Output the [X, Y] coordinate of the center of the cell containing the given text.  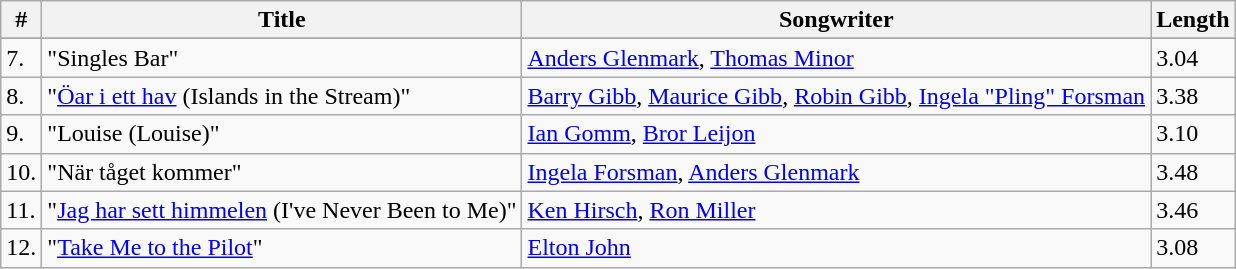
# [22, 20]
8. [22, 96]
Ian Gomm, Bror Leijon [836, 134]
12. [22, 248]
"Jag har sett himmelen (I've Never Been to Me)" [282, 210]
3.04 [1193, 58]
9. [22, 134]
"När tåget kommer" [282, 172]
Ingela Forsman, Anders Glenmark [836, 172]
3.38 [1193, 96]
11. [22, 210]
3.46 [1193, 210]
3.10 [1193, 134]
3.08 [1193, 248]
"Louise (Louise)" [282, 134]
Barry Gibb, Maurice Gibb, Robin Gibb, Ingela "Pling" Forsman [836, 96]
"Öar i ett hav (Islands in the Stream)" [282, 96]
10. [22, 172]
Title [282, 20]
3.48 [1193, 172]
"Take Me to the Pilot" [282, 248]
Songwriter [836, 20]
Anders Glenmark, Thomas Minor [836, 58]
Elton John [836, 248]
Ken Hirsch, Ron Miller [836, 210]
7. [22, 58]
Length [1193, 20]
"Singles Bar" [282, 58]
